Detect which cell encompasses the target text, then output its (X, Y) center coordinate. 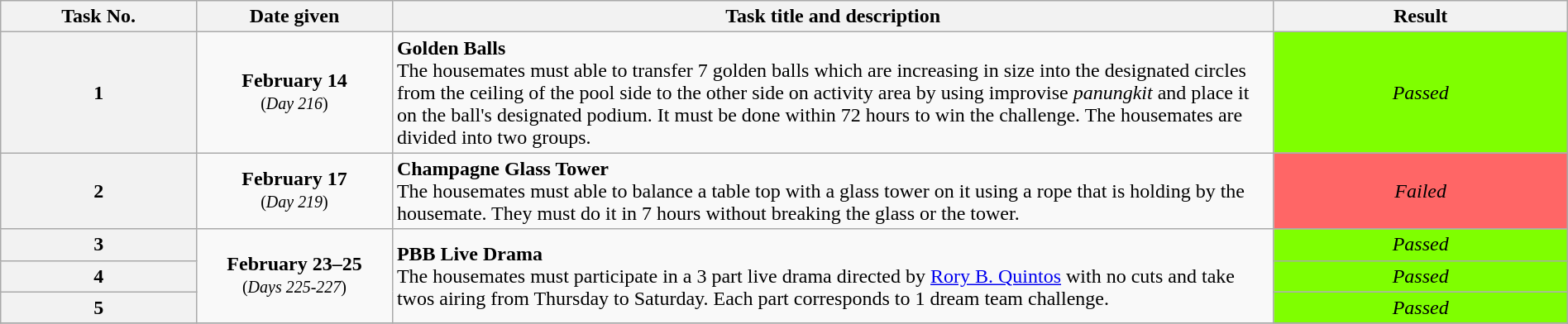
Task No. (99, 17)
5 (99, 307)
4 (99, 276)
February 14(Day 216) (294, 93)
Task title and description (833, 17)
Date given (294, 17)
Failed (1421, 191)
February 23–25(Days 225-227) (294, 276)
2 (99, 191)
3 (99, 245)
1 (99, 93)
Result (1421, 17)
February 17(Day 219) (294, 191)
